Detect which cell encompasses the target text, then output its (x, y) center coordinate. 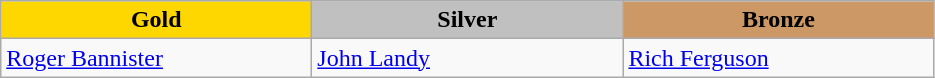
Silver (468, 20)
John Landy (468, 58)
Rich Ferguson (778, 58)
Roger Bannister (156, 58)
Gold (156, 20)
Bronze (778, 20)
